For the text-containing cell, return its midpoint in [X, Y] coordinate format. 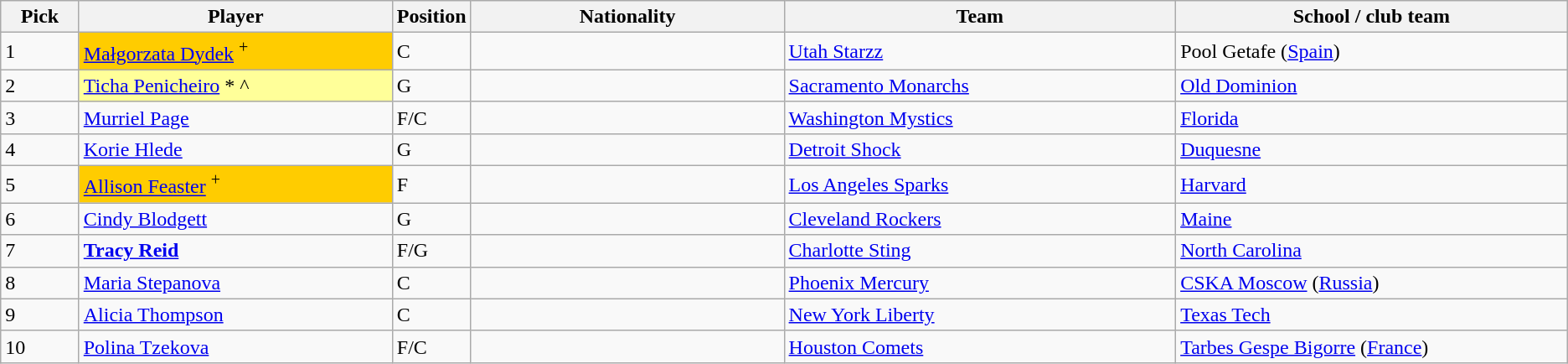
Małgorzata Dydek + [235, 52]
2 [40, 86]
9 [40, 315]
New York Liberty [980, 315]
10 [40, 346]
Florida [1372, 117]
Detroit Shock [980, 149]
8 [40, 283]
Texas Tech [1372, 315]
North Carolina [1372, 251]
Cleveland Rockers [980, 219]
Pick [40, 17]
Korie Hlede [235, 149]
School / club team [1372, 17]
3 [40, 117]
Allison Feaster + [235, 185]
Position [431, 17]
Maine [1372, 219]
Old Dominion [1372, 86]
Alicia Thompson [235, 315]
Tarbes Gespe Bigorre (France) [1372, 346]
Player [235, 17]
4 [40, 149]
Tracy Reid [235, 251]
Charlotte Sting [980, 251]
CSKA Moscow (Russia) [1372, 283]
Team [980, 17]
Murriel Page [235, 117]
Nationality [627, 17]
Utah Starzz [980, 52]
F [431, 185]
6 [40, 219]
Phoenix Mercury [980, 283]
Washington Mystics [980, 117]
Pool Getafe (Spain) [1372, 52]
Houston Comets [980, 346]
Maria Stepanova [235, 283]
Harvard [1372, 185]
5 [40, 185]
F/G [431, 251]
Duquesne [1372, 149]
Sacramento Monarchs [980, 86]
Ticha Penicheiro * ^ [235, 86]
1 [40, 52]
Cindy Blodgett [235, 219]
7 [40, 251]
Los Angeles Sparks [980, 185]
Polina Tzekova [235, 346]
